Locate the cell with the specified text and output its [x, y] center coordinate. 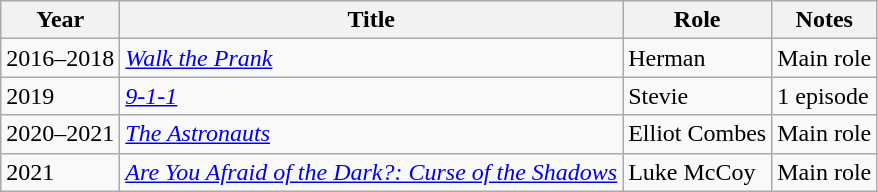
Walk the Prank [372, 58]
9-1-1 [372, 96]
Luke McCoy [698, 172]
2016–2018 [60, 58]
1 episode [824, 96]
Title [372, 20]
Are You Afraid of the Dark?: Curse of the Shadows [372, 172]
2021 [60, 172]
Year [60, 20]
Stevie [698, 96]
The Astronauts [372, 134]
Elliot Combes [698, 134]
Herman [698, 58]
2020–2021 [60, 134]
Role [698, 20]
Notes [824, 20]
2019 [60, 96]
